Pinpoint the cell where the given text exists, returning its (x, y) midpoint coordinate. 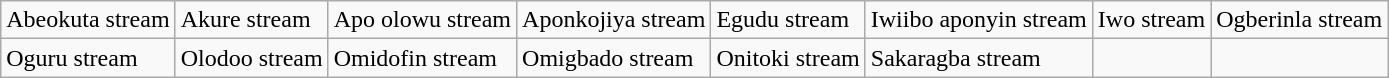
Oguru stream (88, 58)
Egudu stream (788, 20)
Apo olowu stream (422, 20)
Omidofin stream (422, 58)
Abeokuta stream (88, 20)
Onitoki stream (788, 58)
Akure stream (252, 20)
Sakaragba stream (978, 58)
Iwiibo aponyin stream (978, 20)
Omigbado stream (614, 58)
Iwo stream (1151, 20)
Aponkojiya stream (614, 20)
Ogberinla stream (1300, 20)
Olodoo stream (252, 58)
